Extract the (X, Y) coordinate from the center of the cell holding the provided text.  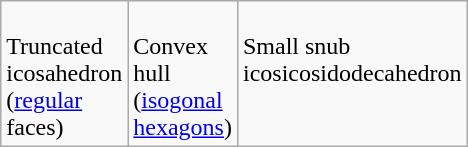
Small snub icosicosidodecahedron (352, 74)
Truncated icosahedron(regular faces) (64, 74)
Convex hull(isogonal hexagons) (183, 74)
